Capture the cell that displays the provided text and extract its [x, y] central coordinate. 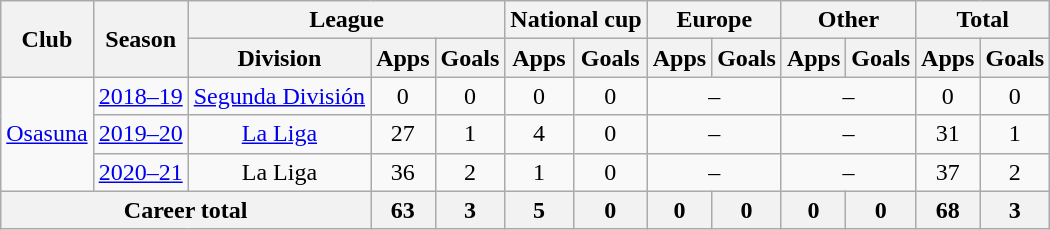
63 [403, 210]
Osasuna [47, 134]
4 [539, 134]
2018–19 [140, 96]
27 [403, 134]
2019–20 [140, 134]
2020–21 [140, 172]
Division [279, 58]
31 [948, 134]
National cup [576, 20]
Club [47, 39]
Other [848, 20]
Total [983, 20]
5 [539, 210]
36 [403, 172]
37 [948, 172]
League [346, 20]
68 [948, 210]
Europe [714, 20]
Segunda División [279, 96]
Season [140, 39]
Career total [186, 210]
